Extract the [x, y] coordinate from the center of the cell holding the provided text.  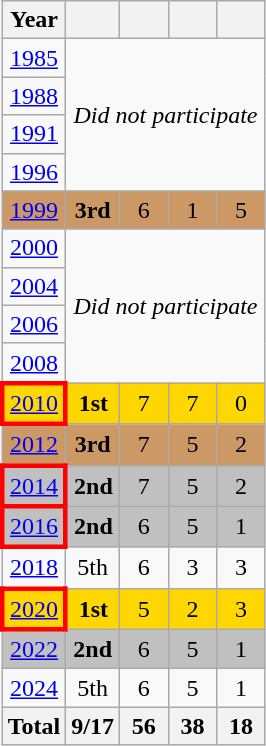
18 [242, 726]
0 [242, 404]
9/17 [93, 726]
2022 [34, 649]
2004 [34, 286]
2012 [34, 444]
1991 [34, 134]
1999 [34, 210]
2016 [34, 526]
2014 [34, 486]
Total [34, 726]
2008 [34, 363]
56 [144, 726]
2000 [34, 248]
Year [34, 20]
1996 [34, 172]
2018 [34, 568]
2020 [34, 608]
2006 [34, 324]
38 [192, 726]
1988 [34, 96]
2010 [34, 404]
1985 [34, 58]
2024 [34, 688]
